Capture the cell that displays the provided text and extract its (X, Y) central coordinate. 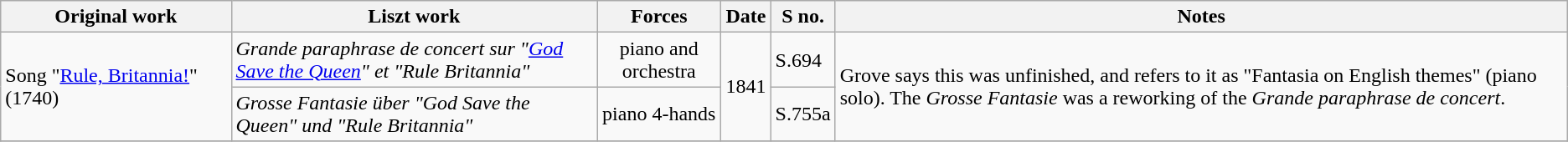
Grande paraphrase de concert sur "God Save the Queen" et "Rule Britannia" (414, 60)
Notes (1201, 17)
Liszt work (414, 17)
Song "Rule, Britannia!" (1740) (116, 87)
Forces (659, 17)
S no. (802, 17)
Original work (116, 17)
piano and orchestra (659, 60)
Date (745, 17)
1841 (745, 87)
S.755a (802, 114)
Grosse Fantasie über "God Save the Queen" und "Rule Britannia" (414, 114)
S.694 (802, 60)
piano 4-hands (659, 114)
